Find where the given text appears and provide that cell's center as (X, Y) coordinate. 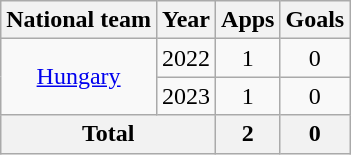
2022 (186, 58)
Total (108, 134)
Hungary (79, 77)
2 (248, 134)
Apps (248, 20)
Goals (315, 20)
National team (79, 20)
2023 (186, 96)
Year (186, 20)
